Pinpoint the cell where the given text exists, returning its [x, y] midpoint coordinate. 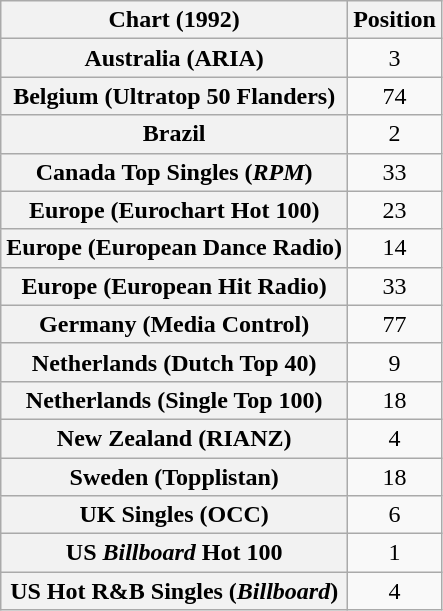
3 [395, 58]
Europe (European Hit Radio) [174, 286]
US Hot R&B Singles (Billboard) [174, 591]
Netherlands (Single Top 100) [174, 400]
14 [395, 248]
Germany (Media Control) [174, 324]
Position [395, 20]
Europe (Eurochart Hot 100) [174, 210]
77 [395, 324]
Belgium (Ultratop 50 Flanders) [174, 96]
Brazil [174, 134]
New Zealand (RIANZ) [174, 438]
23 [395, 210]
1 [395, 553]
6 [395, 515]
9 [395, 362]
Sweden (Topplistan) [174, 477]
Netherlands (Dutch Top 40) [174, 362]
Chart (1992) [174, 20]
UK Singles (OCC) [174, 515]
Australia (ARIA) [174, 58]
Canada Top Singles (RPM) [174, 172]
2 [395, 134]
Europe (European Dance Radio) [174, 248]
74 [395, 96]
US Billboard Hot 100 [174, 553]
